Determine the (x, y) coordinate at the center of the cell enclosing the given text.  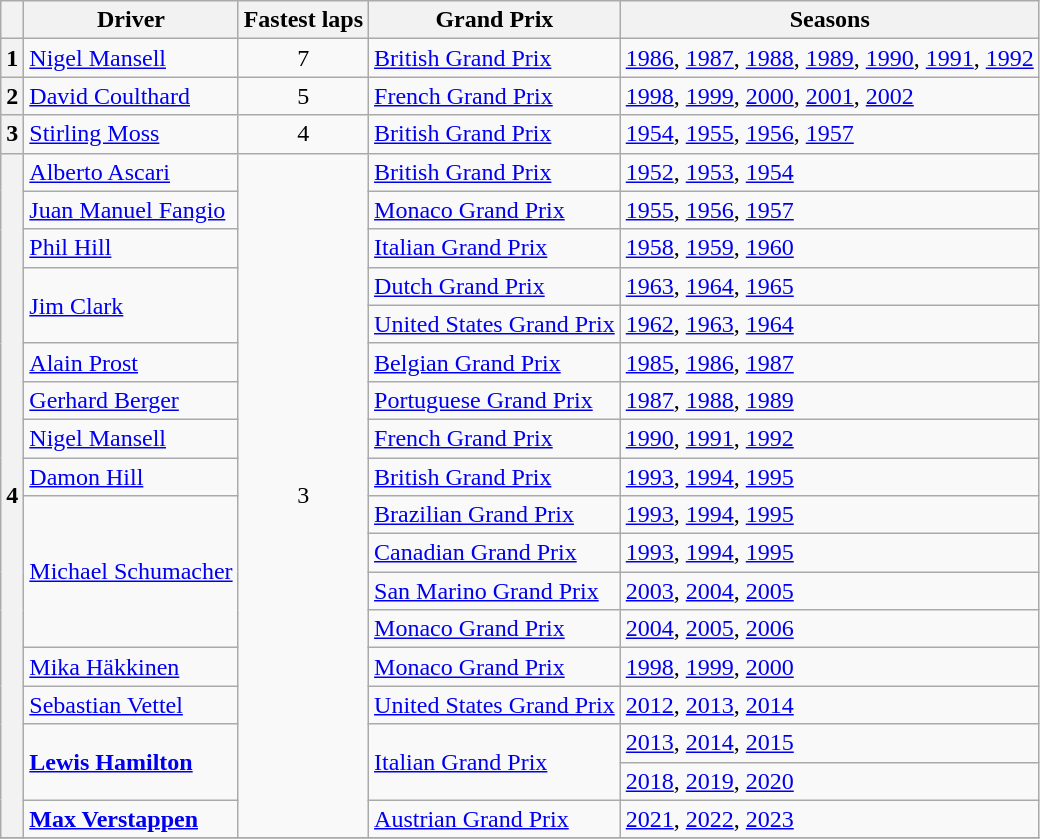
Lewis Hamilton (131, 762)
1986, 1987, 1988, 1989, 1990, 1991, 1992 (830, 58)
Gerhard Berger (131, 400)
Juan Manuel Fangio (131, 210)
1985, 1986, 1987 (830, 362)
1954, 1955, 1956, 1957 (830, 134)
Phil Hill (131, 248)
1952, 1953, 1954 (830, 172)
Jim Clark (131, 305)
Max Verstappen (131, 819)
1963, 1964, 1965 (830, 286)
San Marino Grand Prix (495, 591)
Dutch Grand Prix (495, 286)
Seasons (830, 20)
Sebastian Vettel (131, 705)
1 (12, 58)
Driver (131, 20)
2012, 2013, 2014 (830, 705)
5 (303, 96)
1955, 1956, 1957 (830, 210)
Brazilian Grand Prix (495, 515)
Canadian Grand Prix (495, 553)
David Coulthard (131, 96)
Stirling Moss (131, 134)
2018, 2019, 2020 (830, 781)
2013, 2014, 2015 (830, 743)
2004, 2005, 2006 (830, 629)
Fastest laps (303, 20)
Mika Häkkinen (131, 667)
Michael Schumacher (131, 572)
Belgian Grand Prix (495, 362)
1990, 1991, 1992 (830, 438)
1987, 1988, 1989 (830, 400)
Damon Hill (131, 477)
1958, 1959, 1960 (830, 248)
7 (303, 58)
2 (12, 96)
1998, 1999, 2000 (830, 667)
Austrian Grand Prix (495, 819)
Portuguese Grand Prix (495, 400)
2021, 2022, 2023 (830, 819)
Alberto Ascari (131, 172)
1962, 1963, 1964 (830, 324)
Alain Prost (131, 362)
1998, 1999, 2000, 2001, 2002 (830, 96)
Grand Prix (495, 20)
2003, 2004, 2005 (830, 591)
